Identify which cell holds the provided text, then report its [X, Y] central coordinate. 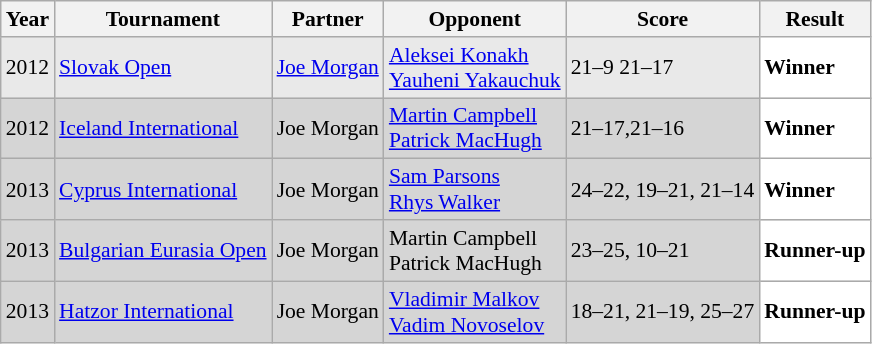
Tournament [163, 19]
Result [814, 19]
18–21, 21–19, 25–27 [663, 312]
23–25, 10–21 [663, 250]
Vladimir Malkov Vadim Novoselov [475, 312]
21–9 21–17 [663, 68]
Score [663, 19]
Cyprus International [163, 190]
Hatzor International [163, 312]
Slovak Open [163, 68]
Opponent [475, 19]
24–22, 19–21, 21–14 [663, 190]
Iceland International [163, 128]
Partner [328, 19]
Bulgarian Eurasia Open [163, 250]
Aleksei Konakh Yauheni Yakauchuk [475, 68]
21–17,21–16 [663, 128]
Year [28, 19]
Sam Parsons Rhys Walker [475, 190]
